From the cell containing the given text, extract its center point as [x, y] coordinate. 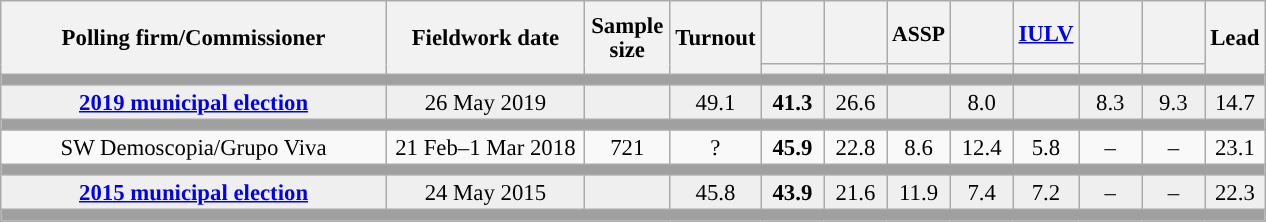
14.7 [1235, 102]
24 May 2015 [485, 194]
Polling firm/Commissioner [194, 38]
22.8 [856, 148]
Fieldwork date [485, 38]
ASSP [918, 32]
41.3 [792, 102]
IULV [1046, 32]
7.2 [1046, 194]
Lead [1235, 38]
5.8 [1046, 148]
721 [627, 148]
8.0 [982, 102]
21.6 [856, 194]
8.6 [918, 148]
12.4 [982, 148]
SW Demoscopia/Grupo Viva [194, 148]
8.3 [1110, 102]
? [716, 148]
11.9 [918, 194]
9.3 [1174, 102]
Sample size [627, 38]
22.3 [1235, 194]
2015 municipal election [194, 194]
23.1 [1235, 148]
26.6 [856, 102]
21 Feb–1 Mar 2018 [485, 148]
26 May 2019 [485, 102]
45.8 [716, 194]
49.1 [716, 102]
43.9 [792, 194]
45.9 [792, 148]
Turnout [716, 38]
7.4 [982, 194]
2019 municipal election [194, 102]
